For the text-containing cell, return its midpoint in [x, y] coordinate format. 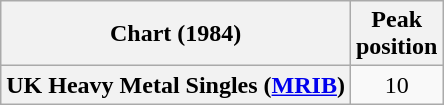
10 [396, 85]
UK Heavy Metal Singles (MRIB) [176, 85]
Peakposition [396, 34]
Chart (1984) [176, 34]
